Extract the (X, Y) coordinate from the center of the cell holding the provided text.  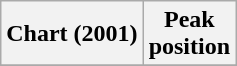
Chart (2001) (72, 34)
Peakposition (189, 34)
